Identify which cell holds the provided text, then report its [X, Y] central coordinate. 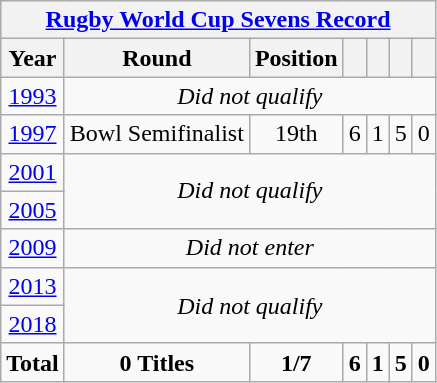
Rugby World Cup Sevens Record [218, 20]
2013 [33, 286]
1993 [33, 96]
Position [296, 58]
2005 [33, 210]
1997 [33, 134]
1/7 [296, 362]
2018 [33, 324]
Year [33, 58]
Bowl Semifinalist [156, 134]
Did not enter [250, 248]
Total [33, 362]
0 Titles [156, 362]
2001 [33, 172]
Round [156, 58]
19th [296, 134]
2009 [33, 248]
